Detect which cell encompasses the target text, then output its [X, Y] center coordinate. 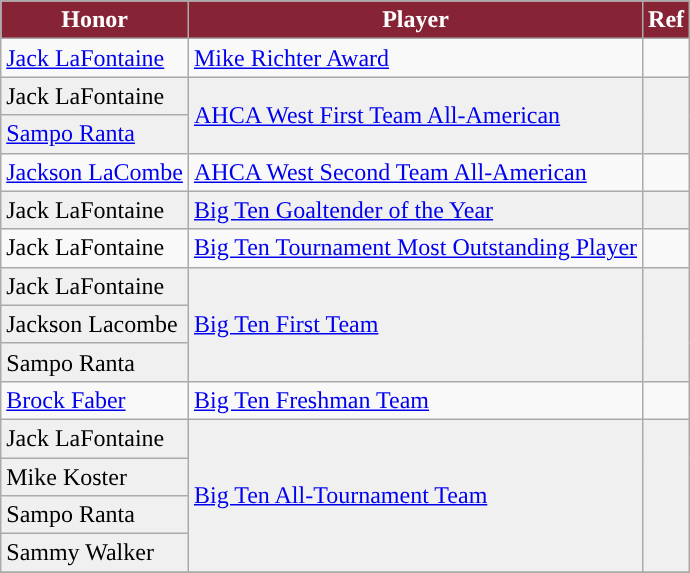
Big Ten First Team [415, 324]
Sammy Walker [95, 553]
Player [415, 20]
Mike Koster [95, 477]
Ref [666, 20]
AHCA West Second Team All-American [415, 172]
Big Ten Goaltender of the Year [415, 210]
Jackson Lacombe [95, 324]
Big Ten All-Tournament Team [415, 495]
Honor [95, 20]
Brock Faber [95, 400]
Jackson LaCombe [95, 172]
Big Ten Tournament Most Outstanding Player [415, 248]
Mike Richter Award [415, 58]
Big Ten Freshman Team [415, 400]
AHCA West First Team All-American [415, 115]
